Find where the given text appears and provide that cell's center as (X, Y) coordinate. 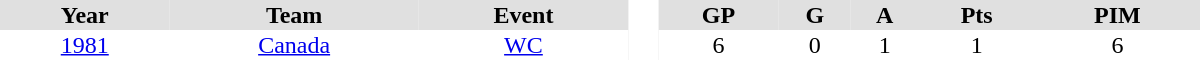
WC (524, 45)
G (815, 15)
GP (718, 15)
Team (294, 15)
1981 (85, 45)
0 (815, 45)
Event (524, 15)
Year (85, 15)
Canada (294, 45)
Pts (976, 15)
A (885, 15)
PIM (1118, 15)
